Provide the (x, y) coordinate of the cell's center where the given text is located.  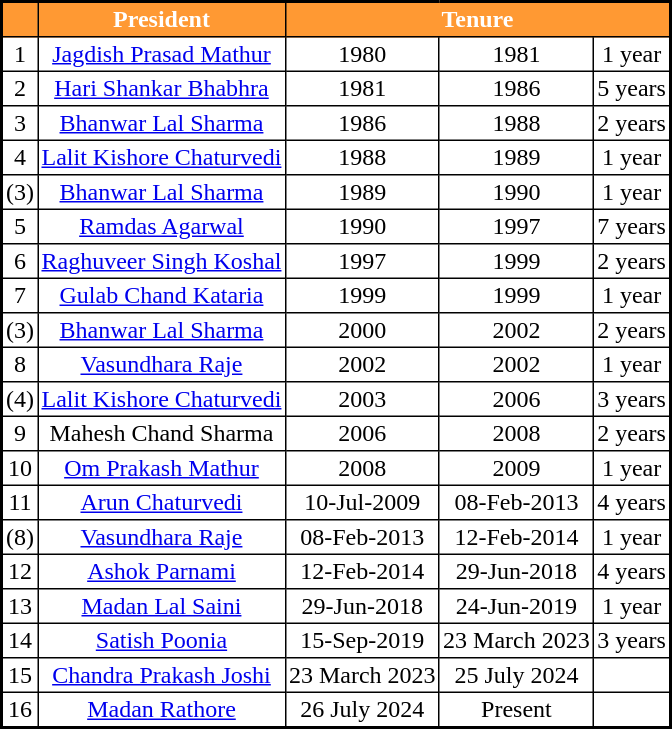
(8) (20, 537)
10 (20, 468)
25 July 2024 (516, 675)
Madan Lal Saini (162, 606)
Ashok Parnami (162, 571)
7 years (632, 226)
Gulab Chand Kataria (162, 295)
1980 (362, 54)
11 (20, 502)
Chandra Prakash Joshi (162, 675)
15 (20, 675)
Ramdas Agarwal (162, 226)
26 July 2024 (362, 710)
2009 (516, 468)
10-Jul-2009 (362, 502)
5 (20, 226)
Hari Shankar Bhabhra (162, 88)
Om Prakash Mathur (162, 468)
Satish Poonia (162, 640)
7 (20, 295)
12 (20, 571)
4 (20, 157)
1 (20, 54)
2 (20, 88)
6 (20, 261)
13 (20, 606)
Present (516, 710)
Mahesh Chand Sharma (162, 433)
2003 (362, 399)
24-Jun-2019 (516, 606)
15-Sep-2019 (362, 640)
5 years (632, 88)
16 (20, 710)
3 (20, 123)
Arun Chaturvedi (162, 502)
(4) (20, 399)
Tenure (478, 20)
Jagdish Prasad Mathur (162, 54)
Madan Rathore (162, 710)
14 (20, 640)
2000 (362, 330)
9 (20, 433)
President (162, 20)
Raghuveer Singh Koshal (162, 261)
8 (20, 364)
